Provide the [X, Y] coordinate of the cell's center where the given text is located.  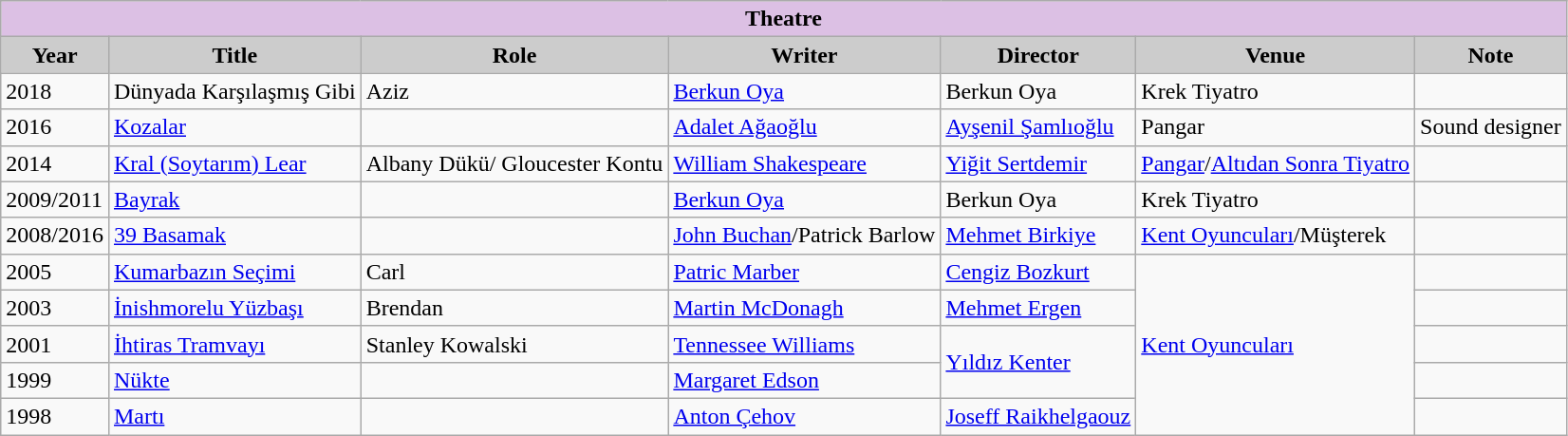
2005 [55, 272]
Year [55, 55]
John Buchan/Patrick Barlow [805, 236]
Margaret Edson [805, 380]
İhtiras Tramvayı [234, 344]
2016 [55, 127]
Yıldız Kenter [1038, 362]
Sound designer [1491, 127]
Kent Oyuncuları/Müşterek [1276, 236]
39 Basamak [234, 236]
1999 [55, 380]
Yiğit Sertdemir [1038, 163]
2018 [55, 91]
Mehmet Birkiye [1038, 236]
Aziz [514, 91]
Director [1038, 55]
Role [514, 55]
Brendan [514, 308]
2003 [55, 308]
Martin McDonagh [805, 308]
Anton Çehov [805, 416]
Dünyada Karşılaşmış Gibi [234, 91]
Note [1491, 55]
Venue [1276, 55]
William Shakespeare [805, 163]
Mehmet Ergen [1038, 308]
Writer [805, 55]
Kral (Soytarım) Lear [234, 163]
Tennessee Williams [805, 344]
Nükte [234, 380]
2001 [55, 344]
Kumarbazın Seçimi [234, 272]
Ayşenil Şamlıoğlu [1038, 127]
Pangar [1276, 127]
Title [234, 55]
Kozalar [234, 127]
Theatre [784, 19]
2014 [55, 163]
Stanley Kowalski [514, 344]
Carl [514, 272]
Kent Oyuncuları [1276, 344]
Bayrak [234, 199]
Cengiz Bozkurt [1038, 272]
Martı [234, 416]
Albany Dükü/ Gloucester Kontu [514, 163]
Patric Marber [805, 272]
Adalet Ağaoğlu [805, 127]
2008/2016 [55, 236]
1998 [55, 416]
Joseff Raikhelgaouz [1038, 416]
İnishmorelu Yüzbaşı [234, 308]
Pangar/Altıdan Sonra Tiyatro [1276, 163]
2009/2011 [55, 199]
